Find where the given text appears and provide that cell's center as [x, y] coordinate. 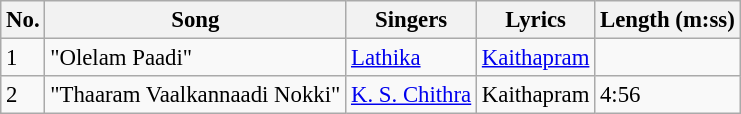
1 [23, 58]
2 [23, 95]
Song [196, 20]
Singers [412, 20]
Lathika [412, 58]
Length (m:ss) [668, 20]
4:56 [668, 95]
"Thaaram Vaalkannaadi Nokki" [196, 95]
No. [23, 20]
"Olelam Paadi" [196, 58]
Lyrics [536, 20]
K. S. Chithra [412, 95]
